Extract the (X, Y) coordinate from the center of the cell holding the provided text.  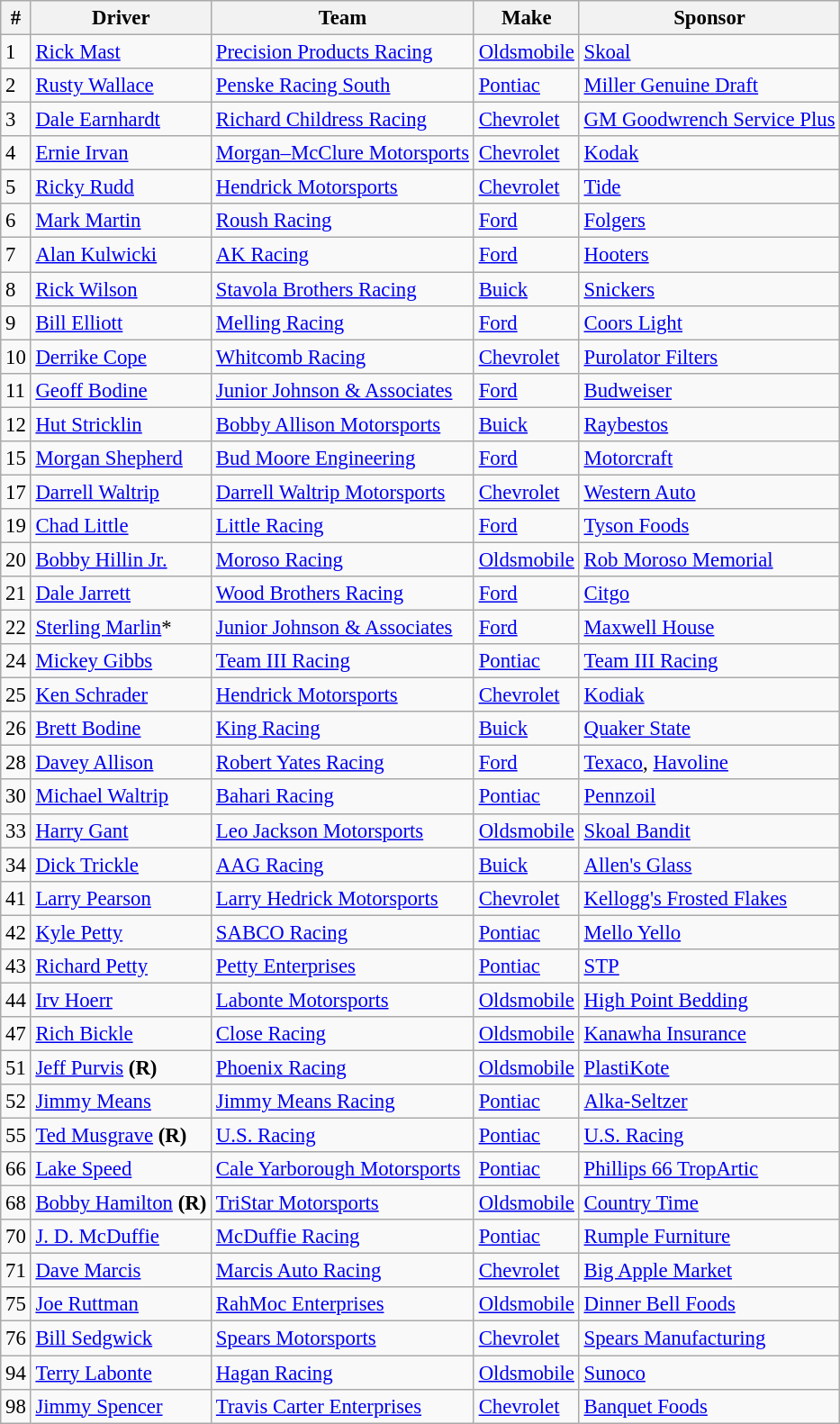
10 (16, 357)
Wood Brothers Racing (343, 594)
Bud Moore Engineering (343, 458)
25 (16, 695)
Purolator Filters (709, 357)
Phoenix Racing (343, 1067)
Folgers (709, 221)
Ken Schrader (121, 695)
9 (16, 322)
Citgo (709, 594)
Cale Yarborough Motorsports (343, 1169)
Spears Motorsports (343, 1338)
Ricky Rudd (121, 187)
5 (16, 187)
Raybestos (709, 424)
Spears Manufacturing (709, 1338)
Lake Speed (121, 1169)
30 (16, 797)
Hut Stricklin (121, 424)
Petty Enterprises (343, 966)
# (16, 18)
J. D. McDuffie (121, 1237)
Dave Marcis (121, 1271)
Rick Mast (121, 52)
AAG Racing (343, 865)
TriStar Motorsports (343, 1203)
Rob Moroso Memorial (709, 559)
Maxwell House (709, 628)
Sponsor (709, 18)
68 (16, 1203)
Geoff Bodine (121, 390)
Roush Racing (343, 221)
Team (343, 18)
Dick Trickle (121, 865)
Darrell Waltrip Motorsports (343, 492)
Michael Waltrip (121, 797)
24 (16, 661)
Snickers (709, 289)
Moroso Racing (343, 559)
Morgan Shepherd (121, 458)
Rusty Wallace (121, 86)
Morgan–McClure Motorsports (343, 153)
Terry Labonte (121, 1373)
Darrell Waltrip (121, 492)
Banquet Foods (709, 1406)
Pennzoil (709, 797)
Bobby Hamilton (R) (121, 1203)
Dale Jarrett (121, 594)
Bill Sedgwick (121, 1338)
70 (16, 1237)
Bahari Racing (343, 797)
22 (16, 628)
42 (16, 932)
Alka-Seltzer (709, 1102)
Phillips 66 TropArtic (709, 1169)
Rumple Furniture (709, 1237)
Sterling Marlin* (121, 628)
Derrike Cope (121, 357)
Skoal (709, 52)
51 (16, 1067)
Mark Martin (121, 221)
52 (16, 1102)
21 (16, 594)
Jimmy Spencer (121, 1406)
Joe Ruttman (121, 1305)
19 (16, 526)
6 (16, 221)
Bobby Hillin Jr. (121, 559)
71 (16, 1271)
Alan Kulwicki (121, 255)
Harry Gant (121, 830)
Kodak (709, 153)
41 (16, 898)
Melling Racing (343, 322)
Larry Pearson (121, 898)
94 (16, 1373)
44 (16, 1000)
Dale Earnhardt (121, 120)
Ernie Irvan (121, 153)
Tyson Foods (709, 526)
Big Apple Market (709, 1271)
12 (16, 424)
PlastiKote (709, 1067)
RahMoc Enterprises (343, 1305)
Mello Yello (709, 932)
SABCO Racing (343, 932)
33 (16, 830)
Bobby Allison Motorsports (343, 424)
Kodiak (709, 695)
Coors Light (709, 322)
Jeff Purvis (R) (121, 1067)
Robert Yates Racing (343, 763)
Irv Hoerr (121, 1000)
King Racing (343, 729)
Driver (121, 18)
2 (16, 86)
47 (16, 1034)
20 (16, 559)
Sunoco (709, 1373)
Make (526, 18)
66 (16, 1169)
Labonte Motorsports (343, 1000)
11 (16, 390)
Hooters (709, 255)
34 (16, 865)
Whitcomb Racing (343, 357)
Miller Genuine Draft (709, 86)
55 (16, 1136)
75 (16, 1305)
76 (16, 1338)
Richard Petty (121, 966)
Stavola Brothers Racing (343, 289)
Rick Wilson (121, 289)
Kellogg's Frosted Flakes (709, 898)
17 (16, 492)
Bill Elliott (121, 322)
GM Goodwrench Service Plus (709, 120)
Davey Allison (121, 763)
Little Racing (343, 526)
Jimmy Means Racing (343, 1102)
3 (16, 120)
Larry Hedrick Motorsports (343, 898)
Skoal Bandit (709, 830)
Jimmy Means (121, 1102)
Tide (709, 187)
Ted Musgrave (R) (121, 1136)
Western Auto (709, 492)
43 (16, 966)
AK Racing (343, 255)
1 (16, 52)
Precision Products Racing (343, 52)
Motorcraft (709, 458)
Penske Racing South (343, 86)
Kyle Petty (121, 932)
High Point Bedding (709, 1000)
28 (16, 763)
26 (16, 729)
Leo Jackson Motorsports (343, 830)
Allen's Glass (709, 865)
7 (16, 255)
McDuffie Racing (343, 1237)
Quaker State (709, 729)
STP (709, 966)
98 (16, 1406)
Texaco, Havoline (709, 763)
8 (16, 289)
15 (16, 458)
Chad Little (121, 526)
Brett Bodine (121, 729)
Dinner Bell Foods (709, 1305)
Kanawha Insurance (709, 1034)
Richard Childress Racing (343, 120)
Close Racing (343, 1034)
4 (16, 153)
Travis Carter Enterprises (343, 1406)
Country Time (709, 1203)
Hagan Racing (343, 1373)
Budweiser (709, 390)
Marcis Auto Racing (343, 1271)
Rich Bickle (121, 1034)
Mickey Gibbs (121, 661)
